From the cell containing the given text, extract its center point as [X, Y] coordinate. 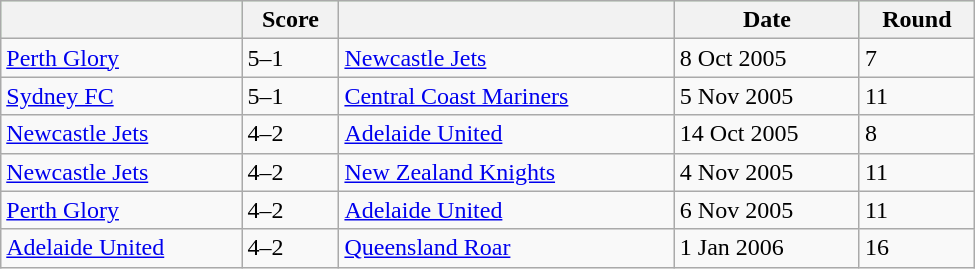
4 Nov 2005 [766, 172]
8 [916, 134]
5 Nov 2005 [766, 96]
1 Jan 2006 [766, 248]
7 [916, 58]
16 [916, 248]
Queensland Roar [506, 248]
Round [916, 20]
Sydney FC [122, 96]
New Zealand Knights [506, 172]
Score [290, 20]
14 Oct 2005 [766, 134]
6 Nov 2005 [766, 210]
Date [766, 20]
8 Oct 2005 [766, 58]
Central Coast Mariners [506, 96]
